Output the [x, y] coordinate of the center of the cell containing the given text.  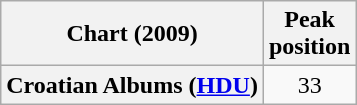
Croatian Albums (HDU) [132, 85]
33 [309, 85]
Peakposition [309, 34]
Chart (2009) [132, 34]
